Provide the (X, Y) coordinate of the cell's center where the given text is located.  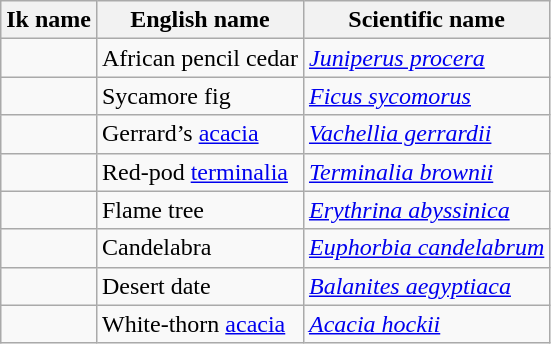
Desert date (200, 286)
Scientific name (426, 20)
Terminalia brownii (426, 172)
Euphorbia candelabrum (426, 248)
Ficus sycomorus (426, 96)
Candelabra (200, 248)
Ik name (49, 20)
Gerrard’s acacia (200, 134)
English name (200, 20)
Sycamore fig (200, 96)
White-thorn acacia (200, 324)
African pencil cedar (200, 58)
Flame tree (200, 210)
Acacia hockii (426, 324)
Erythrina abyssinica (426, 210)
Juniperus procera (426, 58)
Red-pod terminalia (200, 172)
Vachellia gerrardii (426, 134)
Balanites aegyptiaca (426, 286)
